Find where the given text appears and provide that cell's center as (x, y) coordinate. 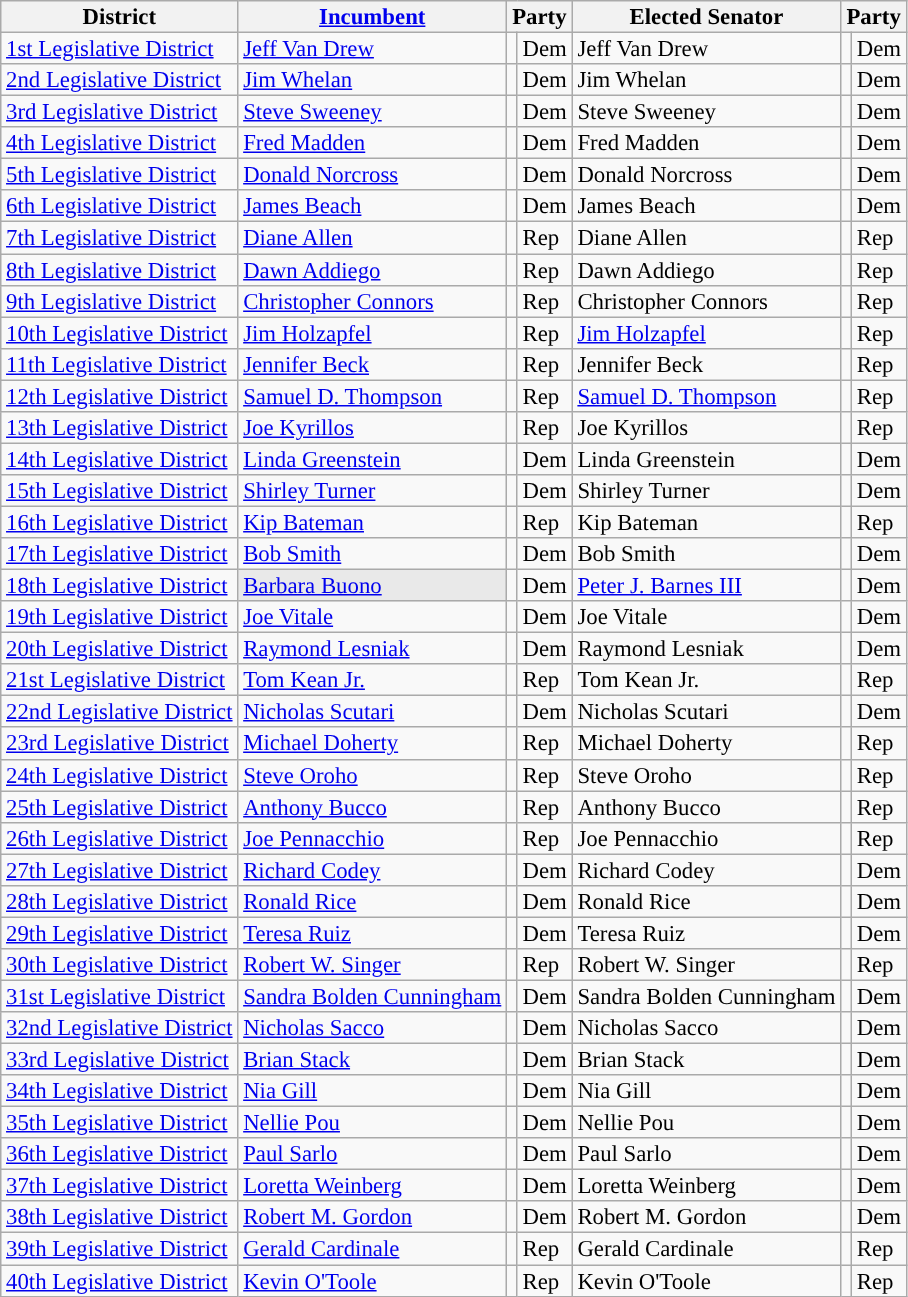
Elected Senator (706, 17)
33rd Legislative District (120, 1060)
3rd Legislative District (120, 112)
11th Legislative District (120, 364)
30th Legislative District (120, 965)
18th Legislative District (120, 586)
26th Legislative District (120, 838)
2nd Legislative District (120, 80)
27th Legislative District (120, 870)
7th Legislative District (120, 238)
5th Legislative District (120, 175)
21st Legislative District (120, 680)
17th Legislative District (120, 554)
8th Legislative District (120, 270)
Incumbent (372, 17)
35th Legislative District (120, 1123)
38th Legislative District (120, 1218)
14th Legislative District (120, 459)
Peter J. Barnes III (706, 586)
6th Legislative District (120, 206)
22nd Legislative District (120, 712)
1st Legislative District (120, 49)
29th Legislative District (120, 933)
31st Legislative District (120, 996)
24th Legislative District (120, 775)
9th Legislative District (120, 301)
20th Legislative District (120, 649)
10th Legislative District (120, 333)
19th Legislative District (120, 617)
34th Legislative District (120, 1091)
12th Legislative District (120, 396)
40th Legislative District (120, 1281)
16th Legislative District (120, 522)
32nd Legislative District (120, 1028)
23rd Legislative District (120, 744)
25th Legislative District (120, 807)
4th Legislative District (120, 143)
28th Legislative District (120, 902)
36th Legislative District (120, 1154)
39th Legislative District (120, 1249)
15th Legislative District (120, 491)
District (120, 17)
13th Legislative District (120, 428)
37th Legislative District (120, 1186)
Barbara Buono (372, 586)
